Identify which cell holds the provided text, then report its [x, y] central coordinate. 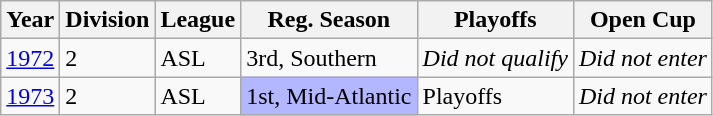
League [198, 20]
Division [108, 20]
Did not qualify [495, 58]
1st, Mid-Atlantic [329, 96]
Reg. Season [329, 20]
1973 [30, 96]
Open Cup [642, 20]
3rd, Southern [329, 58]
Year [30, 20]
1972 [30, 58]
